Capture the cell that displays the provided text and extract its [X, Y] central coordinate. 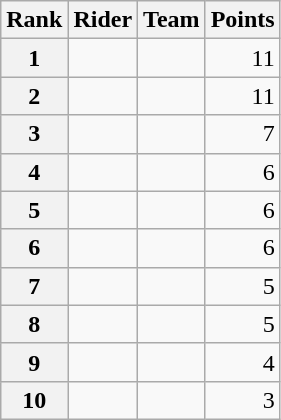
Points [242, 20]
Rider [103, 20]
1 [34, 58]
9 [34, 362]
Team [172, 20]
2 [34, 96]
10 [34, 400]
8 [34, 324]
Rank [34, 20]
